Identify which cell holds the provided text, then report its (x, y) central coordinate. 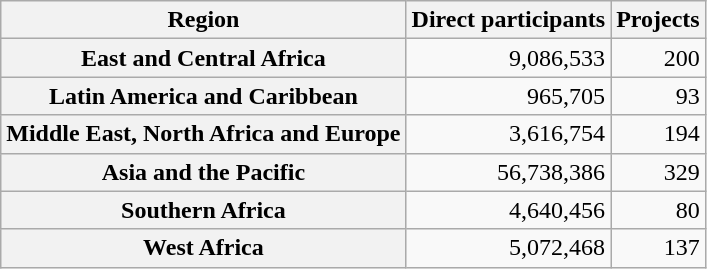
194 (658, 134)
9,086,533 (508, 58)
329 (658, 172)
Region (204, 20)
Middle East, North Africa and Europe (204, 134)
56,738,386 (508, 172)
965,705 (508, 96)
5,072,468 (508, 248)
4,640,456 (508, 210)
93 (658, 96)
Projects (658, 20)
Asia and the Pacific (204, 172)
East and Central Africa (204, 58)
3,616,754 (508, 134)
200 (658, 58)
80 (658, 210)
Direct participants (508, 20)
Latin America and Caribbean (204, 96)
West Africa (204, 248)
Southern Africa (204, 210)
137 (658, 248)
